Extract the [x, y] coordinate from the center of the cell holding the provided text.  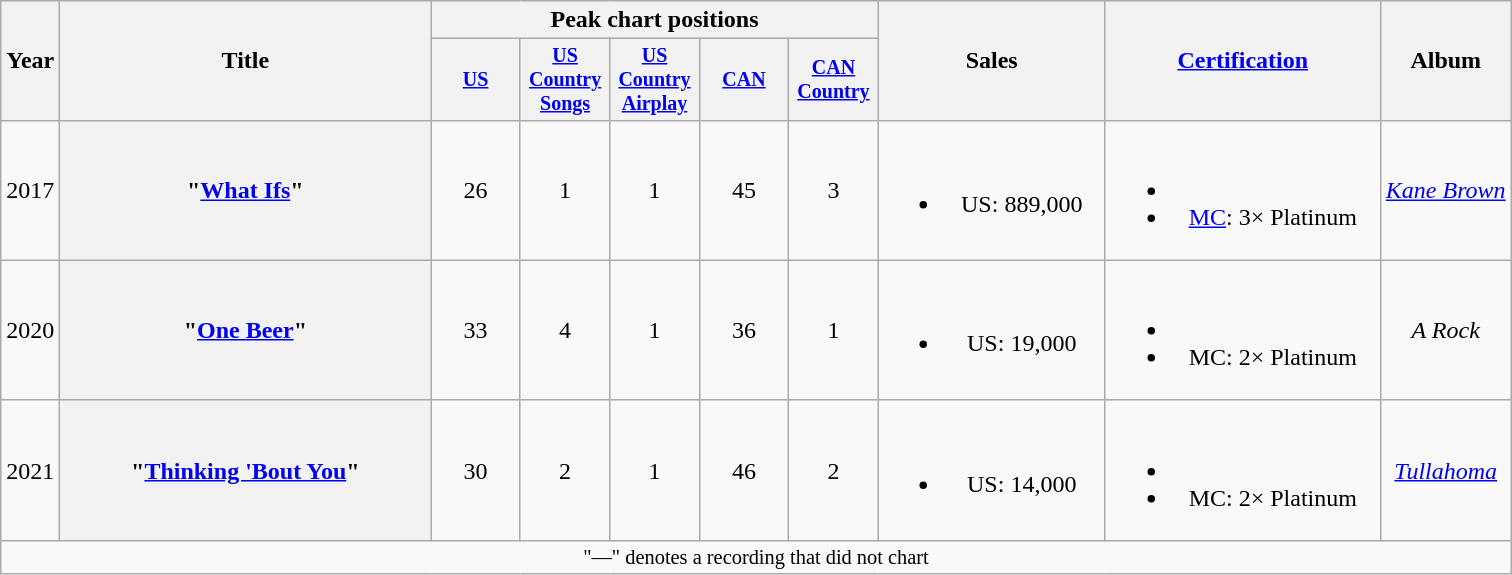
36 [744, 330]
US [476, 80]
Kane Brown [1446, 190]
Tullahoma [1446, 470]
Sales [992, 61]
Year [30, 61]
2020 [30, 330]
Peak chart positions [654, 20]
30 [476, 470]
US Country Airplay [654, 80]
"What Ifs" [246, 190]
2017 [30, 190]
A Rock [1446, 330]
2021 [30, 470]
4 [564, 330]
US: 889,000 [992, 190]
"One Beer" [246, 330]
US: 14,000 [992, 470]
"—" denotes a recording that did not chart [756, 557]
45 [744, 190]
US Country Songs [564, 80]
Certification [1242, 61]
Album [1446, 61]
46 [744, 470]
US: 19,000 [992, 330]
MC: 3× Platinum [1242, 190]
3 [834, 190]
"Thinking 'Bout You" [246, 470]
CAN [744, 80]
33 [476, 330]
Title [246, 61]
26 [476, 190]
CAN Country [834, 80]
